Search for the cell housing the specified text and yield its [X, Y] center coordinate. 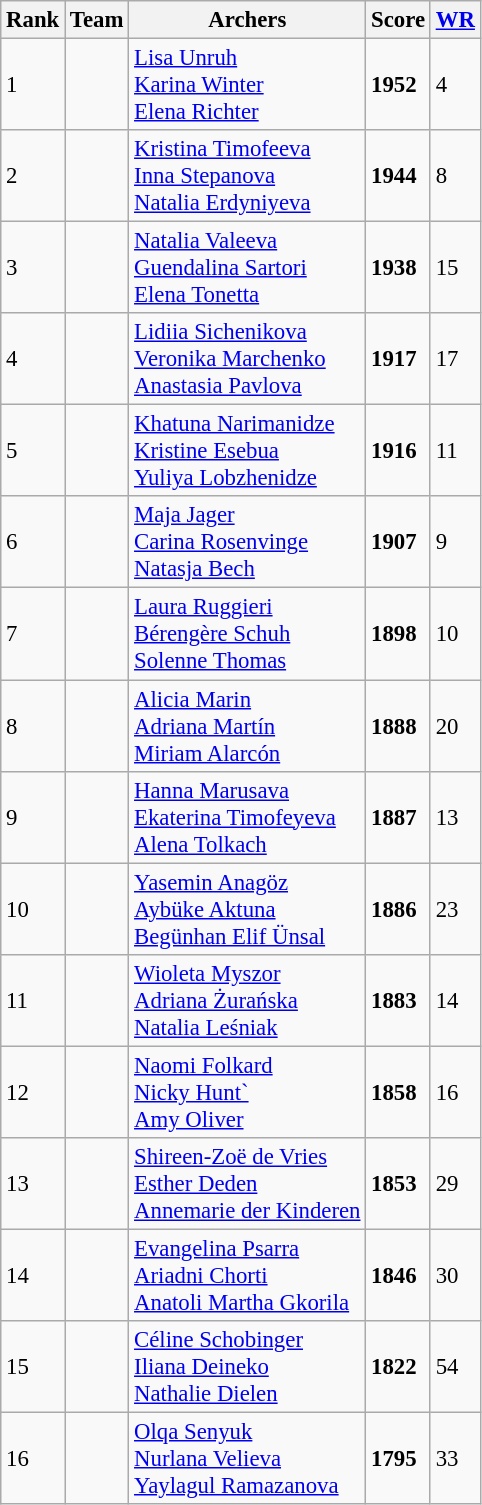
Maja JagerCarina RosenvingeNatasja Bech [248, 542]
1886 [398, 909]
Naomi FolkardNicky Hunt`Amy Oliver [248, 1092]
Yasemin AnagözAybüke AktunaBegünhan Elif Ünsal [248, 909]
1888 [398, 726]
Céline SchobingerIliana DeinekoNathalie Dielen [248, 1367]
3 [33, 268]
Laura RuggieriBérengère SchuhSolenne Thomas [248, 634]
1887 [398, 817]
1938 [398, 268]
5 [33, 451]
29 [455, 1184]
Score [398, 20]
7 [33, 634]
WR [455, 20]
2 [33, 176]
33 [455, 1458]
1917 [398, 359]
Shireen-Zoë de VriesEsther DedenAnnemarie der Kinderen [248, 1184]
Khatuna NarimanidzeKristine EsebuaYuliya Lobzhenidze [248, 451]
Team [97, 20]
23 [455, 909]
Olqa SenyukNurlana VelievaYaylagul Ramazanova [248, 1458]
1846 [398, 1275]
Evangelina PsarraAriadni ChortiAnatoli Martha Gkorila [248, 1275]
Rank [33, 20]
1822 [398, 1367]
Wioleta MyszorAdriana ŻurańskaNatalia Leśniak [248, 1000]
1916 [398, 451]
17 [455, 359]
12 [33, 1092]
1907 [398, 542]
1944 [398, 176]
1858 [398, 1092]
20 [455, 726]
Natalia ValeevaGuendalina SartoriElena Tonetta [248, 268]
1952 [398, 85]
1898 [398, 634]
1883 [398, 1000]
30 [455, 1275]
Lidiia SichenikovaVeronika MarchenkoAnastasia Pavlova [248, 359]
6 [33, 542]
1795 [398, 1458]
Alicia MarinAdriana MartínMiriam Alarcón [248, 726]
54 [455, 1367]
Hanna MarusavaEkaterina TimofeyevaAlena Tolkach [248, 817]
1853 [398, 1184]
1 [33, 85]
Kristina TimofeevaInna StepanovaNatalia Erdyniyeva [248, 176]
Archers [248, 20]
Lisa UnruhKarina WinterElena Richter [248, 85]
